Determine the [X, Y] coordinate at the center of the cell enclosing the given text.  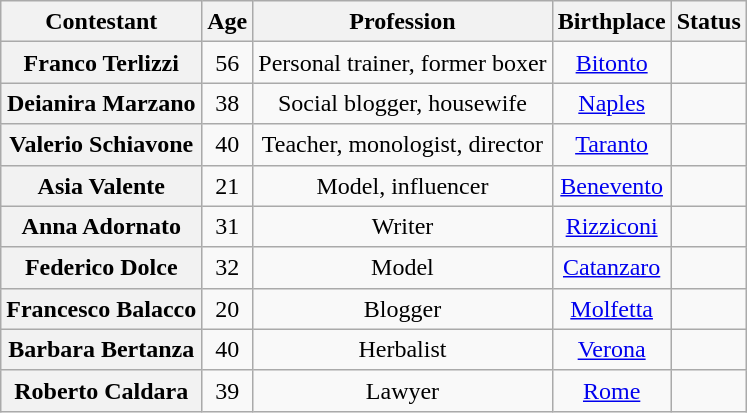
Model [402, 268]
Anna Adornato [102, 226]
Rizziconi [612, 226]
Birthplace [612, 22]
Deianira Marzano [102, 104]
Model, influencer [402, 186]
Franco Terlizzi [102, 62]
Federico Dolce [102, 268]
Verona [612, 350]
Benevento [612, 186]
Barbara Bertanza [102, 350]
Asia Valente [102, 186]
20 [228, 308]
Valerio Schiavone [102, 144]
32 [228, 268]
Herbalist [402, 350]
Bitonto [612, 62]
Naples [612, 104]
56 [228, 62]
Catanzaro [612, 268]
Lawyer [402, 390]
Writer [402, 226]
Rome [612, 390]
39 [228, 390]
Francesco Balacco [102, 308]
Personal trainer, former boxer [402, 62]
Contestant [102, 22]
31 [228, 226]
Age [228, 22]
Teacher, monologist, director [402, 144]
38 [228, 104]
Roberto Caldara [102, 390]
21 [228, 186]
Molfetta [612, 308]
Taranto [612, 144]
Social blogger, housewife [402, 104]
Status [708, 22]
Profession [402, 22]
Blogger [402, 308]
